From the cell containing the given text, extract its center point as [x, y] coordinate. 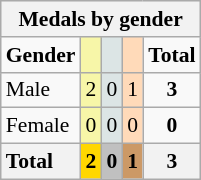
Female [41, 126]
Male [41, 90]
Medals by gender [101, 19]
Gender [41, 55]
